Detect which cell encompasses the target text, then output its [x, y] center coordinate. 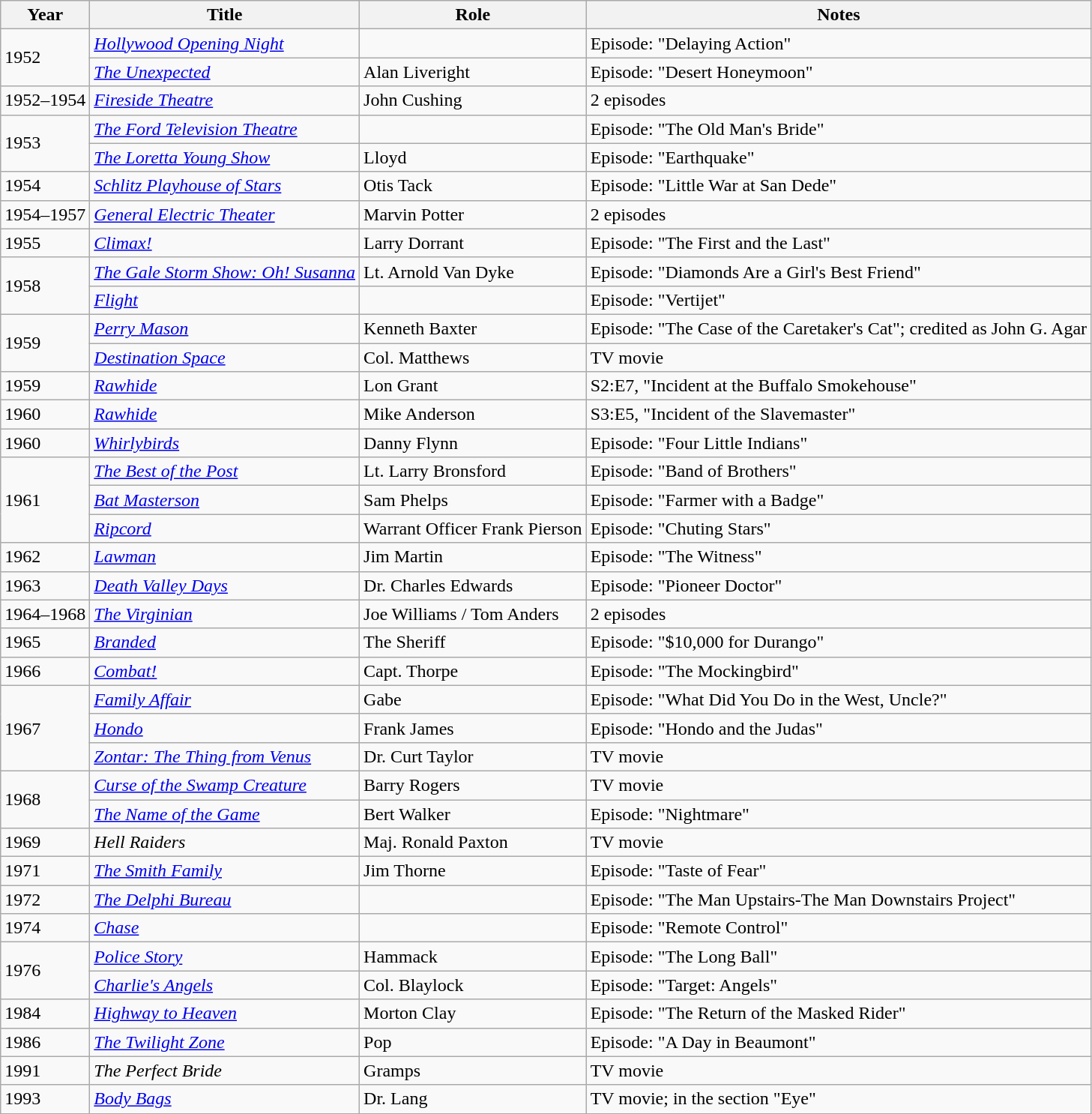
1976 [45, 971]
Gabe [474, 699]
1969 [45, 843]
Fireside Theatre [225, 100]
Schlitz Playhouse of Stars [225, 186]
Lt. Larry Bronsford [474, 472]
Notes [838, 15]
1958 [45, 286]
Bert Walker [474, 813]
Episode: "Band of Brothers" [838, 472]
Alan Liveright [474, 72]
The Perfect Bride [225, 1071]
Jim Martin [474, 557]
Body Bags [225, 1099]
Dr. Curt Taylor [474, 756]
Destination Space [225, 358]
Barry Rogers [474, 785]
Highway to Heaven [225, 1014]
Role [474, 15]
Episode: "Taste of Fear" [838, 871]
Pop [474, 1042]
Bat Masterson [225, 500]
The Gale Storm Show: Oh! Susanna [225, 271]
1963 [45, 585]
Police Story [225, 957]
1993 [45, 1099]
Frank James [474, 728]
Larry Dorrant [474, 243]
Mike Anderson [474, 415]
Gramps [474, 1071]
Episode: "Desert Honeymoon" [838, 72]
Hollywood Opening Night [225, 43]
1974 [45, 928]
The Virginian [225, 614]
Episode: "The First and the Last" [838, 243]
The Delphi Bureau [225, 900]
Maj. Ronald Paxton [474, 843]
Episode: "Chuting Stars" [838, 529]
1962 [45, 557]
1952 [45, 58]
Climax! [225, 243]
The Twilight Zone [225, 1042]
1955 [45, 243]
Episode: "What Did You Do in the West, Uncle?" [838, 699]
Year [45, 15]
Lawman [225, 557]
1964–1968 [45, 614]
Episode: "$10,000 for Durango" [838, 642]
The Name of the Game [225, 813]
Perry Mason [225, 328]
Otis Tack [474, 186]
Charlie's Angels [225, 985]
Ripcord [225, 529]
Warrant Officer Frank Pierson [474, 529]
1984 [45, 1014]
1986 [45, 1042]
Col. Blaylock [474, 985]
Zontar: The Thing from Venus [225, 756]
Episode: "Farmer with a Badge" [838, 500]
Flight [225, 300]
Lt. Arnold Van Dyke [474, 271]
The Unexpected [225, 72]
Chase [225, 928]
Hondo [225, 728]
Lon Grant [474, 386]
Episode: "Pioneer Doctor" [838, 585]
S2:E7, "Incident at the Buffalo Smokehouse" [838, 386]
1967 [45, 728]
The Sheriff [474, 642]
Episode: "Four Little Indians" [838, 443]
Episode: "A Day in Beaumont" [838, 1042]
Episode: "Hondo and the Judas" [838, 728]
S3:E5, "Incident of the Slavemaster" [838, 415]
Whirlybirds [225, 443]
1966 [45, 671]
The Smith Family [225, 871]
Hammack [474, 957]
Family Affair [225, 699]
Lloyd [474, 157]
Combat! [225, 671]
Episode: "The Long Ball" [838, 957]
Episode: "The Man Upstairs-The Man Downstairs Project" [838, 900]
Col. Matthews [474, 358]
Title [225, 15]
The Ford Television Theatre [225, 129]
Episode: "Earthquake" [838, 157]
Curse of the Swamp Creature [225, 785]
Joe Williams / Tom Anders [474, 614]
Episode: "The Return of the Masked Rider" [838, 1014]
1991 [45, 1071]
Branded [225, 642]
Danny Flynn [474, 443]
Episode: "The Mockingbird" [838, 671]
General Electric Theater [225, 214]
1954–1957 [45, 214]
Jim Thorne [474, 871]
Hell Raiders [225, 843]
1972 [45, 900]
Episode: "The Case of the Caretaker's Cat"; credited as John G. Agar [838, 328]
The Best of the Post [225, 472]
Marvin Potter [474, 214]
Episode: "Nightmare" [838, 813]
Episode: "The Witness" [838, 557]
1952–1954 [45, 100]
Episode: "Vertijet" [838, 300]
Episode: "Delaying Action" [838, 43]
1971 [45, 871]
Episode: "The Old Man's Bride" [838, 129]
Sam Phelps [474, 500]
Episode: "Little War at San Dede" [838, 186]
Kenneth Baxter [474, 328]
Capt. Thorpe [474, 671]
1953 [45, 143]
The Loretta Young Show [225, 157]
Episode: "Remote Control" [838, 928]
John Cushing [474, 100]
Episode: "Diamonds Are a Girl's Best Friend" [838, 271]
1968 [45, 799]
TV movie; in the section "Eye" [838, 1099]
Dr. Lang [474, 1099]
Episode: "Target: Angels" [838, 985]
1961 [45, 500]
Morton Clay [474, 1014]
1965 [45, 642]
Death Valley Days [225, 585]
Dr. Charles Edwards [474, 585]
1954 [45, 186]
